Provide the (X, Y) coordinate of the cell's center where the given text is located.  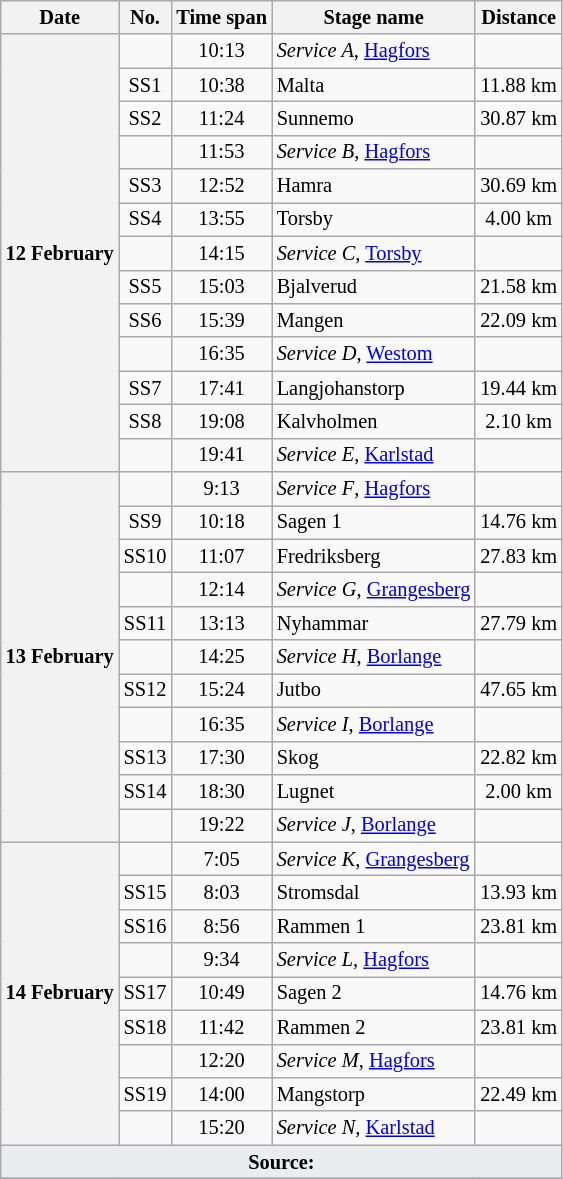
22.09 km (518, 320)
12:14 (221, 589)
Service D, Westom (374, 354)
Sagen 1 (374, 522)
Mangstorp (374, 1094)
No. (146, 17)
Rammen 1 (374, 926)
10:38 (221, 85)
Service C, Torsby (374, 253)
Hamra (374, 186)
Langjohanstorp (374, 388)
SS12 (146, 690)
Rammen 2 (374, 1027)
Service J, Borlange (374, 825)
Service H, Borlange (374, 657)
Service I, Borlange (374, 724)
Malta (374, 85)
SS11 (146, 623)
19.44 km (518, 388)
13.93 km (518, 892)
30.69 km (518, 186)
SS18 (146, 1027)
2.10 km (518, 421)
11.88 km (518, 85)
Bjalverud (374, 287)
Source: (282, 1162)
Mangen (374, 320)
15:03 (221, 287)
SS9 (146, 522)
8:56 (221, 926)
15:39 (221, 320)
10:18 (221, 522)
Nyhammar (374, 623)
22.82 km (518, 758)
19:22 (221, 825)
Fredriksberg (374, 556)
Distance (518, 17)
Service G, Grangesberg (374, 589)
13:55 (221, 219)
14:25 (221, 657)
SS7 (146, 388)
10:49 (221, 993)
SS4 (146, 219)
Service L, Hagfors (374, 960)
Jutbo (374, 690)
SS17 (146, 993)
Stromsdal (374, 892)
Time span (221, 17)
13 February (60, 657)
11:07 (221, 556)
Service B, Hagfors (374, 152)
11:53 (221, 152)
14:15 (221, 253)
SS14 (146, 791)
SS5 (146, 287)
8:03 (221, 892)
Torsby (374, 219)
14 February (60, 994)
Sunnemo (374, 118)
Service A, Hagfors (374, 51)
14:00 (221, 1094)
47.65 km (518, 690)
SS19 (146, 1094)
SS8 (146, 421)
Service E, Karlstad (374, 455)
9:13 (221, 489)
11:42 (221, 1027)
11:24 (221, 118)
15:20 (221, 1128)
SS15 (146, 892)
17:41 (221, 388)
2.00 km (518, 791)
27.79 km (518, 623)
SS3 (146, 186)
Skog (374, 758)
17:30 (221, 758)
SS16 (146, 926)
21.58 km (518, 287)
Service F, Hagfors (374, 489)
12:20 (221, 1061)
10:13 (221, 51)
Sagen 2 (374, 993)
22.49 km (518, 1094)
19:08 (221, 421)
Service K, Grangesberg (374, 859)
30.87 km (518, 118)
19:41 (221, 455)
13:13 (221, 623)
12:52 (221, 186)
Service M, Hagfors (374, 1061)
Stage name (374, 17)
Lugnet (374, 791)
Kalvholmen (374, 421)
9:34 (221, 960)
Date (60, 17)
15:24 (221, 690)
SS1 (146, 85)
4.00 km (518, 219)
7:05 (221, 859)
18:30 (221, 791)
SS10 (146, 556)
SS13 (146, 758)
SS6 (146, 320)
27.83 km (518, 556)
SS2 (146, 118)
12 February (60, 253)
Service N, Karlstad (374, 1128)
